Detect which cell encompasses the target text, then output its [X, Y] center coordinate. 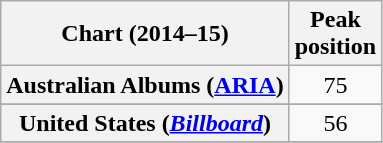
Australian Albums (ARIA) [145, 85]
75 [335, 85]
56 [335, 123]
United States (Billboard) [145, 123]
Chart (2014–15) [145, 34]
Peak position [335, 34]
